Scan for the cell matching the given text and deliver its [X, Y] coordinate at center. 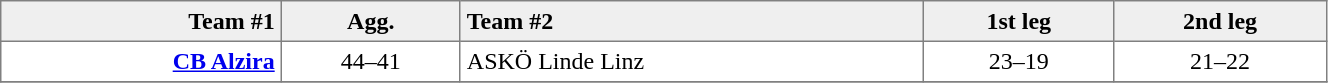
21–22 [1220, 61]
2nd leg [1220, 21]
44–41 [370, 61]
Team #1 [142, 21]
Agg. [370, 21]
ASKÖ Linde Linz [692, 61]
Team #2 [692, 21]
CB Alzira [142, 61]
23–19 [1019, 61]
1st leg [1019, 21]
